Capture the cell that displays the provided text and extract its [x, y] central coordinate. 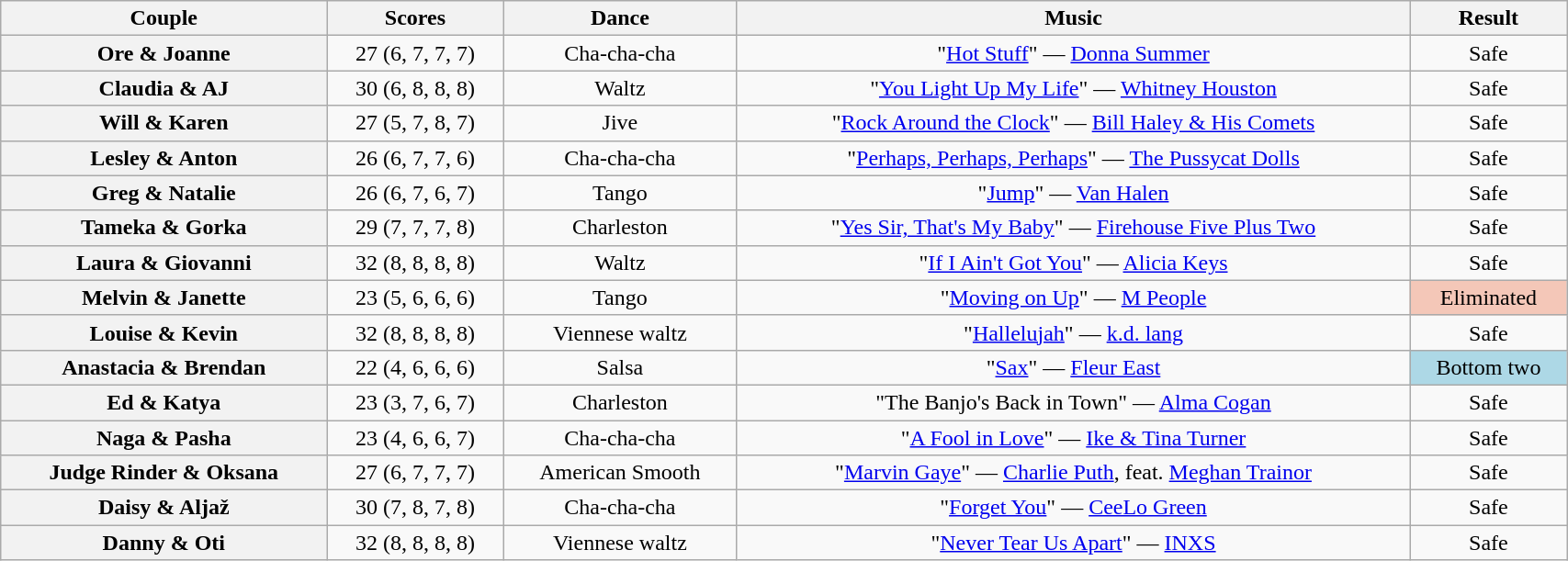
"Sax" — Fleur East [1073, 367]
"Rock Around the Clock" — Bill Haley & His Comets [1073, 123]
30 (7, 8, 7, 8) [415, 508]
Eliminated [1488, 297]
22 (4, 6, 6, 6) [415, 367]
Claudia & AJ [164, 88]
Couple [164, 18]
"Perhaps, Perhaps, Perhaps" — The Pussycat Dolls [1073, 158]
Will & Karen [164, 123]
"Hallelujah" — k.d. lang [1073, 332]
Greg & Natalie [164, 193]
Melvin & Janette [164, 297]
23 (3, 7, 6, 7) [415, 402]
Music [1073, 18]
Naga & Pasha [164, 438]
Result [1488, 18]
Louise & Kevin [164, 332]
Scores [415, 18]
Dance [620, 18]
"A Fool in Love" — Ike & Tina Turner [1073, 438]
30 (6, 8, 8, 8) [415, 88]
"Marvin Gaye" — Charlie Puth, feat. Meghan Trainor [1073, 473]
Danny & Oti [164, 543]
Lesley & Anton [164, 158]
"Jump" — Van Halen [1073, 193]
Ed & Katya [164, 402]
Tameka & Gorka [164, 228]
"The Banjo's Back in Town" — Alma Cogan [1073, 402]
"Moving on Up" — M People [1073, 297]
29 (7, 7, 7, 8) [415, 228]
"Yes Sir, That's My Baby" — Firehouse Five Plus Two [1073, 228]
Salsa [620, 367]
26 (6, 7, 6, 7) [415, 193]
"Never Tear Us Apart" — INXS [1073, 543]
23 (4, 6, 6, 7) [415, 438]
Laura & Giovanni [164, 263]
27 (5, 7, 8, 7) [415, 123]
"You Light Up My Life" — Whitney Houston [1073, 88]
"If I Ain't Got You" — Alicia Keys [1073, 263]
Judge Rinder & Oksana [164, 473]
Ore & Joanne [164, 53]
American Smooth [620, 473]
26 (6, 7, 7, 6) [415, 158]
Anastacia & Brendan [164, 367]
Jive [620, 123]
Daisy & Aljaž [164, 508]
Bottom two [1488, 367]
"Hot Stuff" — Donna Summer [1073, 53]
23 (5, 6, 6, 6) [415, 297]
"Forget You" — CeeLo Green [1073, 508]
